Find where the given text appears and provide that cell's center as (x, y) coordinate. 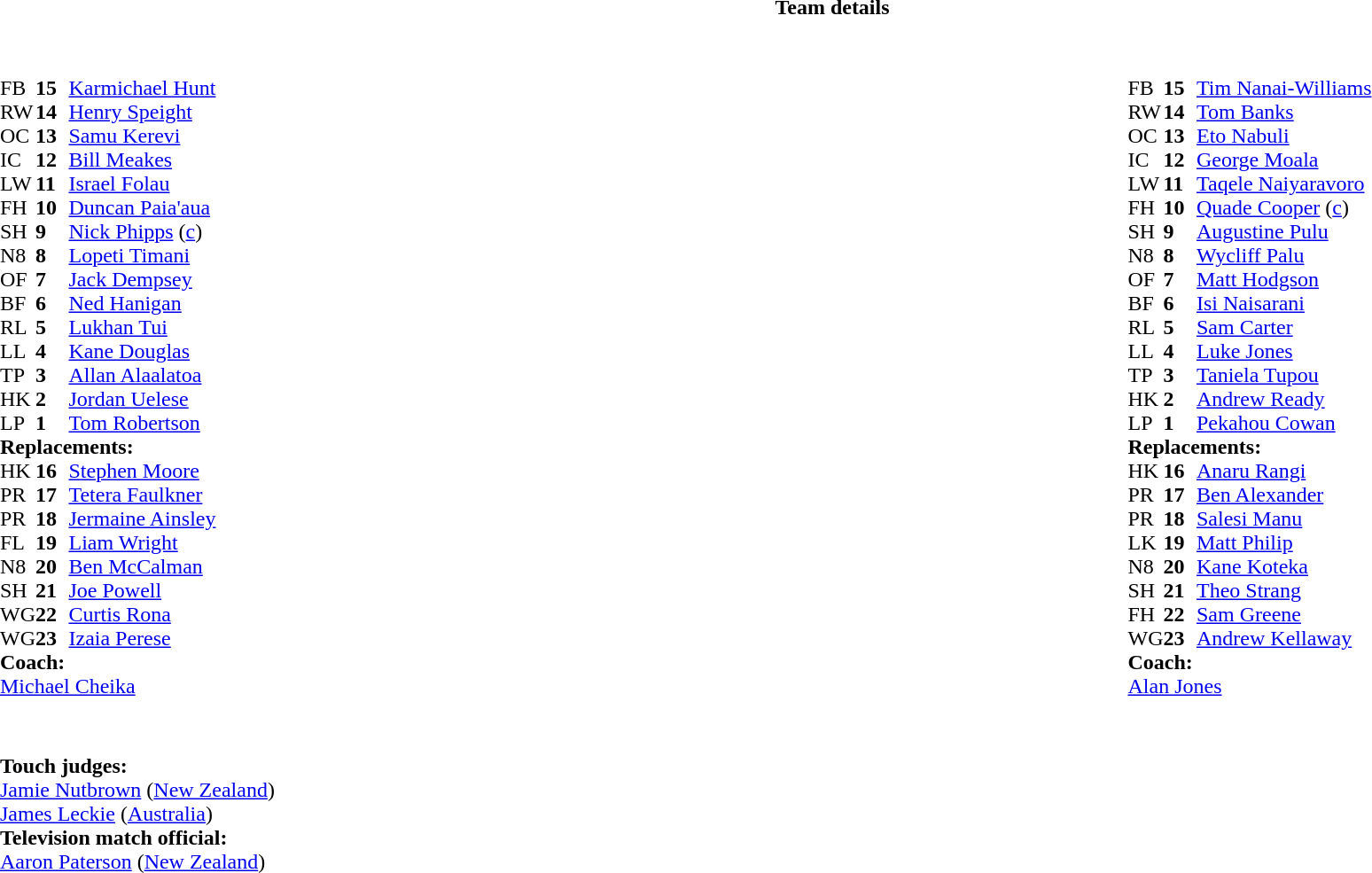
Quade Cooper (c) (1283, 207)
Pekahou Cowan (1283, 424)
Curtis Rona (142, 615)
LK (1146, 542)
Izaia Perese (142, 638)
Kane Douglas (142, 351)
Matt Hodgson (1283, 280)
Allan Alaalatoa (142, 376)
Sam Greene (1283, 615)
Bill Meakes (142, 160)
Tom Robertson (142, 424)
Eto Nabuli (1283, 136)
Tim Nanai-Williams (1283, 89)
Andrew Kellaway (1283, 638)
Joe Powell (142, 590)
Jack Dempsey (142, 280)
Taniela Tupou (1283, 376)
Stephen Moore (142, 472)
Matt Philip (1283, 542)
Ben McCalman (142, 567)
Samu Kerevi (142, 136)
Alan Jones (1250, 686)
Duncan Paia'aua (142, 207)
Wycliff Palu (1283, 255)
George Moala (1283, 160)
Andrew Ready (1283, 399)
Tetera Faulkner (142, 495)
Luke Jones (1283, 351)
Isi Naisarani (1283, 303)
Augustine Pulu (1283, 232)
Tom Banks (1283, 112)
Sam Carter (1283, 328)
Lukhan Tui (142, 328)
Karmichael Hunt (142, 89)
Jermaine Ainsley (142, 519)
Ben Alexander (1283, 495)
Nick Phipps (c) (142, 232)
Anaru Rangi (1283, 472)
Henry Speight (142, 112)
Theo Strang (1283, 590)
Liam Wright (142, 542)
Jordan Uelese (142, 399)
FL (18, 542)
Salesi Manu (1283, 519)
Ned Hanigan (142, 303)
Taqele Naiyaravoro (1283, 184)
Michael Cheika (108, 686)
Israel Folau (142, 184)
Lopeti Timani (142, 255)
Kane Koteka (1283, 567)
